Scan for the cell matching the given text and deliver its (x, y) coordinate at center. 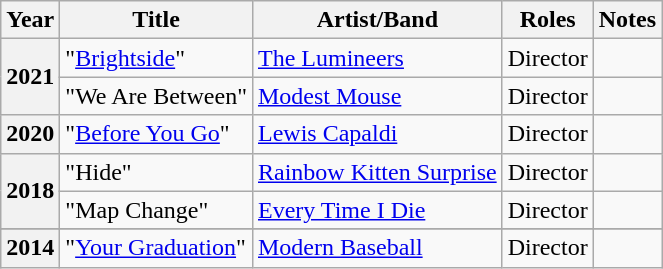
"Before You Go" (156, 134)
Lewis Capaldi (377, 134)
"Map Change" (156, 210)
"Brightside" (156, 58)
The Lumineers (377, 58)
Roles (548, 20)
"Your Graduation" (156, 248)
2014 (30, 248)
2018 (30, 191)
Year (30, 20)
Modern Baseball (377, 248)
"Hide" (156, 172)
Artist/Band (377, 20)
"We Are Between" (156, 96)
Rainbow Kitten Surprise (377, 172)
Every Time I Die (377, 210)
Notes (627, 20)
Modest Mouse (377, 96)
2020 (30, 134)
Title (156, 20)
2021 (30, 77)
